Provide the (X, Y) coordinate of the cell's center where the given text is located.  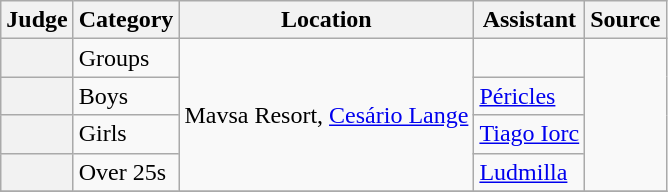
Judge (37, 20)
Girls (126, 134)
Mavsa Resort, Cesário Lange (326, 115)
Groups (126, 58)
Ludmilla (530, 172)
Assistant (530, 20)
Over 25s (126, 172)
Tiago Iorc (530, 134)
Location (326, 20)
Source (626, 20)
Boys (126, 96)
Category (126, 20)
Péricles (530, 96)
